Determine the (x, y) coordinate at the center of the cell enclosing the given text.  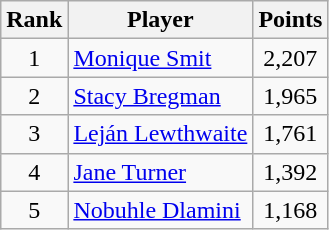
Jane Turner (160, 172)
1,761 (290, 134)
2,207 (290, 58)
Nobuhle Dlamini (160, 210)
Stacy Bregman (160, 96)
Leján Lewthwaite (160, 134)
1,392 (290, 172)
Rank (34, 20)
Points (290, 20)
1,965 (290, 96)
3 (34, 134)
1 (34, 58)
4 (34, 172)
1,168 (290, 210)
2 (34, 96)
Player (160, 20)
Monique Smit (160, 58)
5 (34, 210)
